Determine the (x, y) coordinate at the center of the cell enclosing the given text.  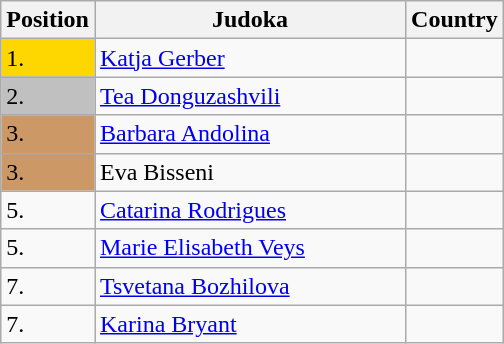
2. (48, 96)
Judoka (250, 20)
Barbara Andolina (250, 134)
Country (455, 20)
Karina Bryant (250, 324)
Position (48, 20)
Tea Donguzashvili (250, 96)
Tsvetana Bozhilova (250, 286)
1. (48, 58)
Katja Gerber (250, 58)
Catarina Rodrigues (250, 210)
Marie Elisabeth Veys (250, 248)
Eva Bisseni (250, 172)
